Return the [X, Y] coordinate for the center point of the cell that contains the specified text.  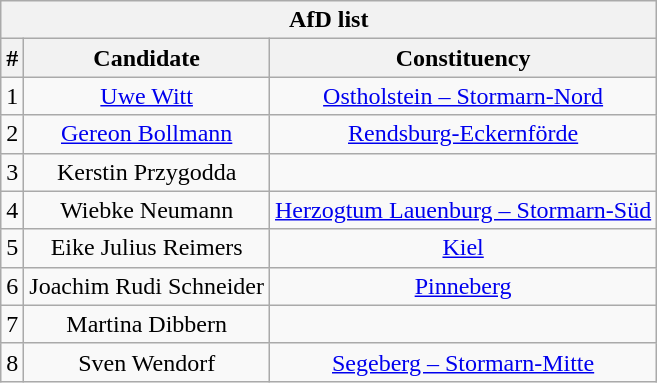
5 [12, 248]
6 [12, 286]
# [12, 58]
Gereon Bollmann [147, 134]
Herzogtum Lauenburg – Stormarn-Süd [464, 210]
AfD list [329, 20]
8 [12, 362]
7 [12, 324]
Martina Dibbern [147, 324]
2 [12, 134]
Kiel [464, 248]
Kerstin Przygodda [147, 172]
Pinneberg [464, 286]
Joachim Rudi Schneider [147, 286]
Candidate [147, 58]
4 [12, 210]
Constituency [464, 58]
3 [12, 172]
Uwe Witt [147, 96]
Eike Julius Reimers [147, 248]
1 [12, 96]
Sven Wendorf [147, 362]
Segeberg – Stormarn-Mitte [464, 362]
Rendsburg-Eckernförde [464, 134]
Wiebke Neumann [147, 210]
Ostholstein – Stormarn-Nord [464, 96]
